Output the (X, Y) coordinate of the center of the cell containing the given text.  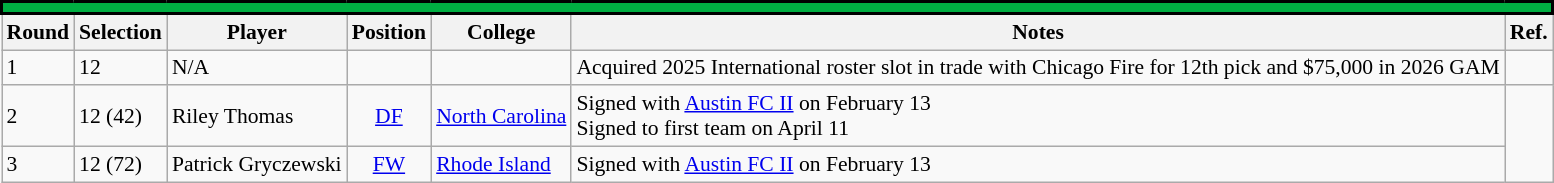
1 (38, 68)
Signed with Austin FC II on February 13 (1038, 165)
12 (72) (120, 165)
Rhode Island (501, 165)
Notes (1038, 32)
12 (120, 68)
N/A (257, 68)
College (501, 32)
2 (38, 116)
12 (42) (120, 116)
Round (38, 32)
Selection (120, 32)
Patrick Gryczewski (257, 165)
Position (389, 32)
DF (389, 116)
FW (389, 165)
3 (38, 165)
Acquired 2025 International roster slot in trade with Chicago Fire for 12th pick and $75,000 in 2026 GAM (1038, 68)
Riley Thomas (257, 116)
Ref. (1529, 32)
Signed with Austin FC II on February 13Signed to first team on April 11 (1038, 116)
Player (257, 32)
North Carolina (501, 116)
